Return (x, y) of the center of cell containing provided text 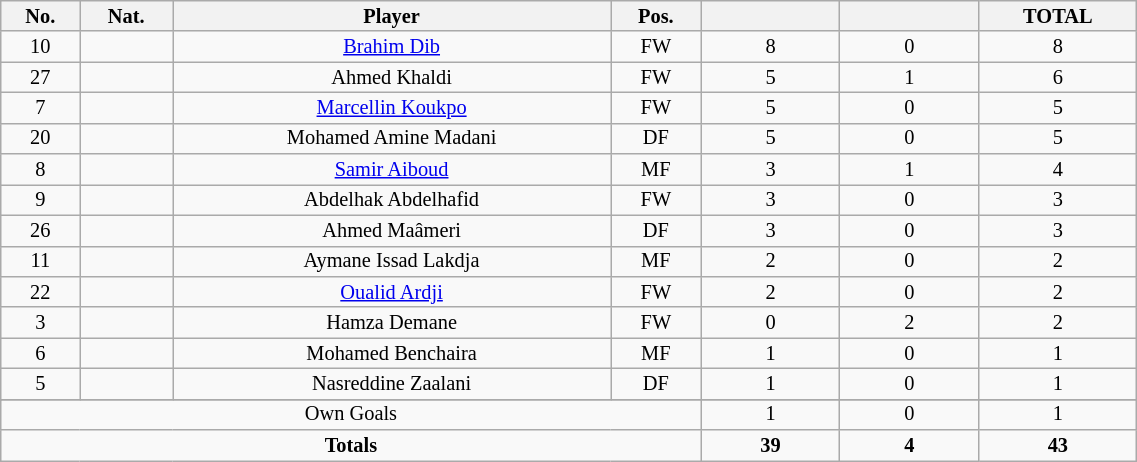
Oualid Ardji (392, 292)
7 (40, 108)
Player (392, 16)
Own Goals (351, 414)
Mohamed Amine Madani (392, 138)
No. (40, 16)
27 (40, 78)
10 (40, 46)
39 (770, 446)
Nasreddine Zaalani (392, 384)
Hamza Demane (392, 322)
Samir Aiboud (392, 170)
Aymane Issad Lakdja (392, 262)
9 (40, 200)
Abdelhak Abdelhafid (392, 200)
Marcellin Koukpo (392, 108)
20 (40, 138)
Pos. (656, 16)
Brahim Dib (392, 46)
Ahmed Khaldi (392, 78)
Ahmed Maâmeri (392, 230)
11 (40, 262)
TOTAL (1058, 16)
Totals (351, 446)
26 (40, 230)
43 (1058, 446)
22 (40, 292)
Mohamed Benchaira (392, 354)
Nat. (126, 16)
